Locate the cell with the specified text and output its [x, y] center coordinate. 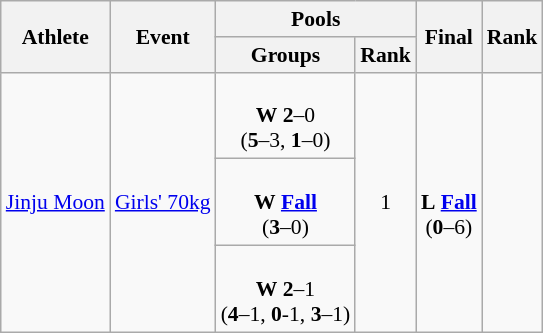
W Fall(3–0) [286, 202]
L Fall(0–6) [449, 202]
Groups [286, 55]
Girls' 70kg [163, 202]
Athlete [56, 36]
Jinju Moon [56, 202]
W 2–0(5–3, 1–0) [286, 116]
1 [386, 202]
W 2–1(4–1, 0-1, 3–1) [286, 290]
Final [449, 36]
Event [163, 36]
Pools [316, 19]
